Output the (X, Y) coordinate of the center of the cell containing the given text.  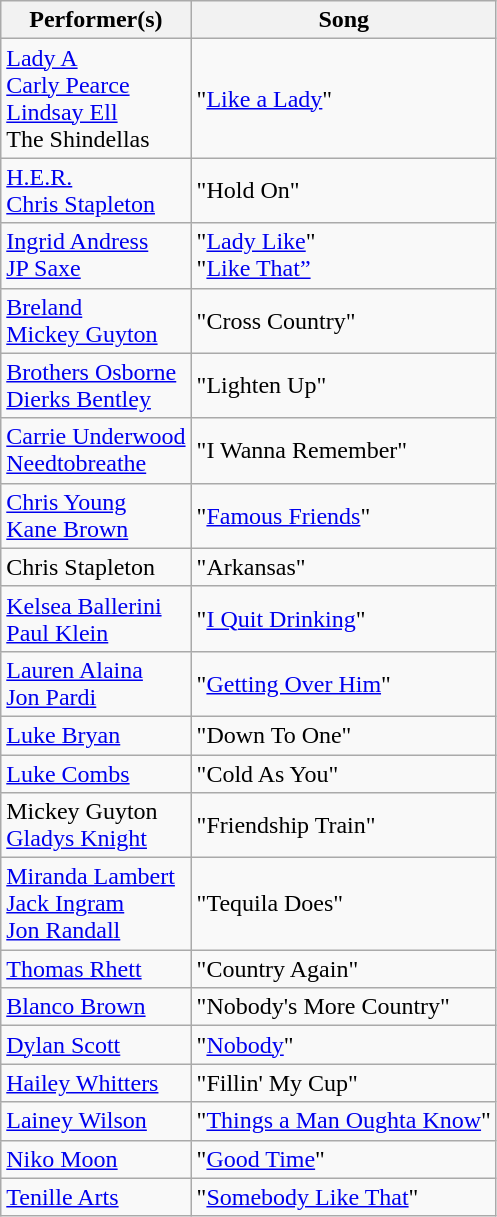
"Fillin' My Cup" (344, 1083)
"Getting Over Him" (344, 684)
Brothers OsborneDierks Bentley (96, 386)
Kelsea BalleriniPaul Klein (96, 618)
Niko Moon (96, 1159)
Lauren AlainaJon Pardi (96, 684)
"Friendship Train" (344, 826)
Carrie UnderwoodNeedtobreathe (96, 450)
H.E.R.Chris Stapleton (96, 190)
Chris YoungKane Brown (96, 516)
"Nobody" (344, 1045)
Hailey Whitters (96, 1083)
"Down To One" (344, 735)
"Good Time" (344, 1159)
Miranda LambertJack IngramJon Randall (96, 904)
"Hold On" (344, 190)
Luke Bryan (96, 735)
"I Wanna Remember" (344, 450)
"Somebody Like That" (344, 1197)
Ingrid AndressJP Saxe (96, 256)
Luke Combs (96, 773)
"Cross Country" (344, 320)
BrelandMickey Guyton (96, 320)
"Country Again" (344, 969)
Tenille Arts (96, 1197)
Dylan Scott (96, 1045)
Chris Stapleton (96, 567)
Song (344, 20)
"Nobody's More Country" (344, 1007)
Performer(s) (96, 20)
Lady ACarly PearceLindsay EllThe Shindellas (96, 98)
"Famous Friends" (344, 516)
Mickey GuytonGladys Knight (96, 826)
"Cold As You" (344, 773)
"Lighten Up" (344, 386)
Thomas Rhett (96, 969)
Lainey Wilson (96, 1121)
"Things a Man Oughta Know" (344, 1121)
"Tequila Does" (344, 904)
"Like a Lady" (344, 98)
"Arkansas" (344, 567)
"Lady Like""Like That” (344, 256)
"I Quit Drinking" (344, 618)
Blanco Brown (96, 1007)
